Determine the (X, Y) coordinate at the center of the cell enclosing the given text.  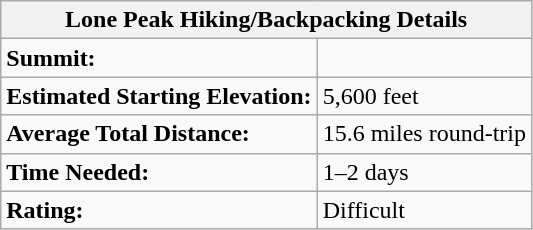
1–2 days (424, 172)
Estimated Starting Elevation: (159, 96)
Summit: (159, 58)
15.6 miles round-trip (424, 134)
5,600 feet (424, 96)
Lone Peak Hiking/Backpacking Details (266, 20)
Time Needed: (159, 172)
Difficult (424, 210)
Rating: (159, 210)
Average Total Distance: (159, 134)
